For the text-containing cell, return its midpoint in [X, Y] coordinate format. 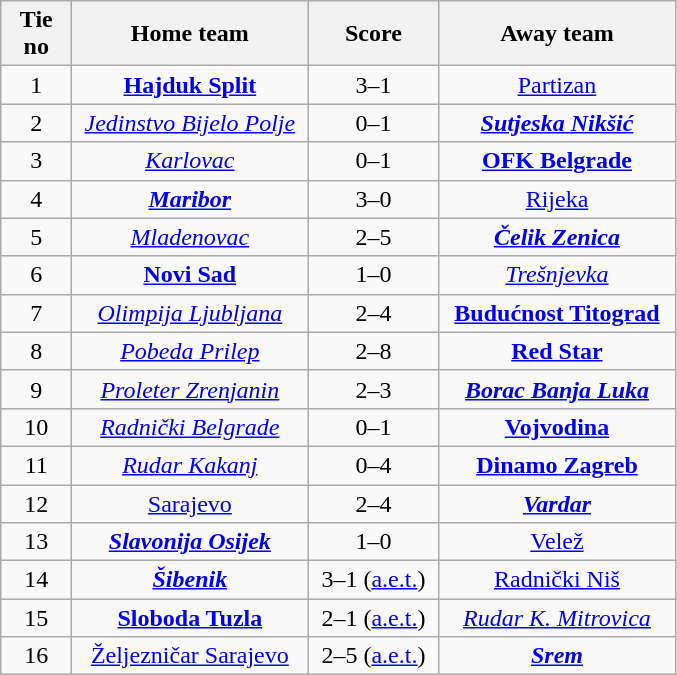
Vardar [557, 503]
Novi Sad [190, 275]
Vojvodina [557, 427]
Pobeda Prilep [190, 351]
Željezničar Sarajevo [190, 656]
OFK Belgrade [557, 161]
Away team [557, 34]
2–1 (a.e.t.) [374, 618]
Velež [557, 542]
2–8 [374, 351]
Hajduk Split [190, 85]
10 [36, 427]
9 [36, 389]
Rudar Kakanj [190, 465]
Sutjeska Nikšić [557, 123]
Jedinstvo Bijelo Polje [190, 123]
3–0 [374, 199]
5 [36, 237]
Trešnjevka [557, 275]
2–3 [374, 389]
3–1 [374, 85]
Borac Banja Luka [557, 389]
Radnički Niš [557, 580]
Mladenovac [190, 237]
14 [36, 580]
13 [36, 542]
6 [36, 275]
3–1 (a.e.t.) [374, 580]
Šibenik [190, 580]
Srem [557, 656]
Sarajevo [190, 503]
15 [36, 618]
Score [374, 34]
Red Star [557, 351]
Radnički Belgrade [190, 427]
12 [36, 503]
Slavonija Osijek [190, 542]
2 [36, 123]
Rudar K. Mitrovica [557, 618]
Rijeka [557, 199]
Proleter Zrenjanin [190, 389]
2–5 [374, 237]
Tie no [36, 34]
16 [36, 656]
Partizan [557, 85]
Dinamo Zagreb [557, 465]
Maribor [190, 199]
7 [36, 313]
Karlovac [190, 161]
Budućnost Titograd [557, 313]
Sloboda Tuzla [190, 618]
3 [36, 161]
Home team [190, 34]
11 [36, 465]
0–4 [374, 465]
8 [36, 351]
4 [36, 199]
Čelik Zenica [557, 237]
Olimpija Ljubljana [190, 313]
2–5 (a.e.t.) [374, 656]
1 [36, 85]
